Determine the [x, y] coordinate at the center of the cell enclosing the given text.  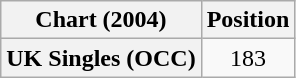
UK Singles (OCC) [101, 58]
183 [248, 58]
Position [248, 20]
Chart (2004) [101, 20]
